From the cell containing the given text, extract its center point as [x, y] coordinate. 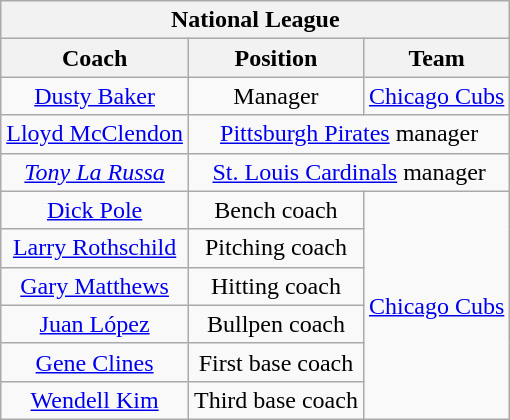
St. Louis Cardinals manager [348, 172]
First base coach [276, 362]
Pittsburgh Pirates manager [348, 134]
Gary Matthews [95, 286]
Coach [95, 58]
Manager [276, 96]
Pitching coach [276, 248]
Larry Rothschild [95, 248]
National League [256, 20]
Third base coach [276, 400]
Wendell Kim [95, 400]
Juan López [95, 324]
Lloyd McClendon [95, 134]
Bullpen coach [276, 324]
Hitting coach [276, 286]
Position [276, 58]
Dick Pole [95, 210]
Dusty Baker [95, 96]
Bench coach [276, 210]
Tony La Russa [95, 172]
Gene Clines [95, 362]
Team [436, 58]
